Locate the cell with the specified text and output its (x, y) center coordinate. 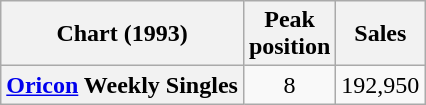
Chart (1993) (122, 34)
Oricon Weekly Singles (122, 85)
192,950 (380, 85)
8 (289, 85)
Sales (380, 34)
Peakposition (289, 34)
